Capture the cell that displays the provided text and extract its [x, y] central coordinate. 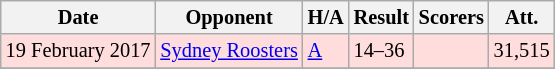
Sydney Roosters [228, 51]
Att. [522, 17]
Opponent [228, 17]
19 February 2017 [78, 51]
Result [382, 17]
Scorers [452, 17]
31,515 [522, 51]
Date [78, 17]
H/A [326, 17]
A [326, 51]
14–36 [382, 51]
